Return the (X, Y) coordinate for the center point of the cell that contains the specified text.  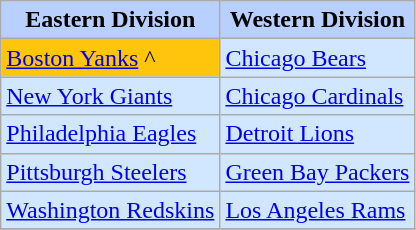
Washington Redskins (110, 210)
Detroit Lions (318, 134)
Philadelphia Eagles (110, 134)
Chicago Bears (318, 58)
Eastern Division (110, 20)
Pittsburgh Steelers (110, 172)
Los Angeles Rams (318, 210)
Boston Yanks ^ (110, 58)
New York Giants (110, 96)
Chicago Cardinals (318, 96)
Green Bay Packers (318, 172)
Western Division (318, 20)
